Locate the cell with the specified text and output its [x, y] center coordinate. 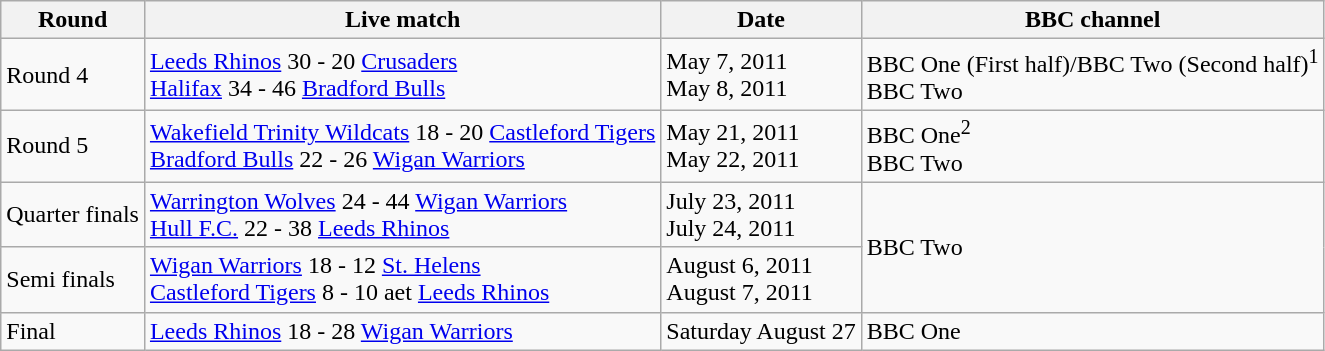
August 6, 2011August 7, 2011 [761, 280]
Round 5 [73, 146]
BBC One (First half)/BBC Two (Second half)1BBC Two [1092, 75]
Semi finals [73, 280]
Round 4 [73, 75]
BBC One2BBC Two [1092, 146]
Quarter finals [73, 214]
Wakefield Trinity Wildcats 18 - 20 Castleford TigersBradford Bulls 22 - 26 Wigan Warriors [402, 146]
BBC One [1092, 331]
May 21, 2011May 22, 2011 [761, 146]
Live match [402, 20]
Leeds Rhinos 30 - 20 CrusadersHalifax 34 - 46 Bradford Bulls [402, 75]
Date [761, 20]
July 23, 2011July 24, 2011 [761, 214]
Warrington Wolves 24 - 44 Wigan WarriorsHull F.C. 22 - 38 Leeds Rhinos [402, 214]
BBC channel [1092, 20]
Saturday August 27 [761, 331]
May 7, 2011May 8, 2011 [761, 75]
Wigan Warriors 18 - 12 St. HelensCastleford Tigers 8 - 10 aet Leeds Rhinos [402, 280]
Round [73, 20]
Final [73, 331]
Leeds Rhinos 18 - 28 Wigan Warriors [402, 331]
BBC Two [1092, 247]
